For the text-containing cell, return its midpoint in [X, Y] coordinate format. 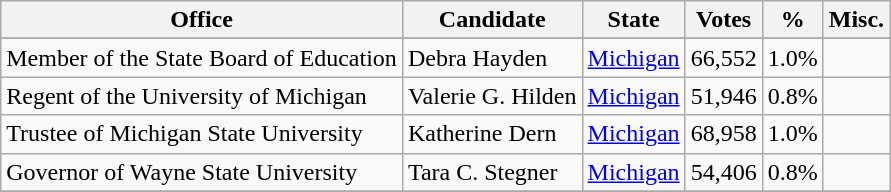
66,552 [724, 58]
Candidate [492, 20]
Member of the State Board of Education [202, 58]
68,958 [724, 134]
Tara C. Stegner [492, 172]
Votes [724, 20]
54,406 [724, 172]
Regent of the University of Michigan [202, 96]
Trustee of Michigan State University [202, 134]
% [792, 20]
Debra Hayden [492, 58]
Governor of Wayne State University [202, 172]
State [634, 20]
51,946 [724, 96]
Valerie G. Hilden [492, 96]
Misc. [856, 20]
Katherine Dern [492, 134]
Office [202, 20]
